Detect which cell encompasses the target text, then output its [X, Y] center coordinate. 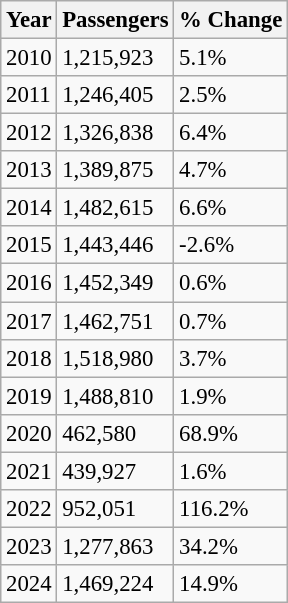
1,462,751 [116, 321]
34.2% [231, 546]
2012 [29, 133]
1,326,838 [116, 133]
0.7% [231, 321]
1,443,446 [116, 245]
1,452,349 [116, 283]
2014 [29, 208]
14.9% [231, 584]
2018 [29, 358]
1,482,615 [116, 208]
2024 [29, 584]
-2.6% [231, 245]
1,488,810 [116, 396]
2023 [29, 546]
3.7% [231, 358]
1.9% [231, 396]
2021 [29, 471]
2022 [29, 509]
4.7% [231, 170]
952,051 [116, 509]
1.6% [231, 471]
439,927 [116, 471]
0.6% [231, 283]
Year [29, 20]
1,215,923 [116, 58]
1,277,863 [116, 546]
% Change [231, 20]
2013 [29, 170]
116.2% [231, 509]
1,246,405 [116, 95]
6.6% [231, 208]
462,580 [116, 433]
2015 [29, 245]
1,518,980 [116, 358]
2010 [29, 58]
2017 [29, 321]
2.5% [231, 95]
2020 [29, 433]
68.9% [231, 433]
5.1% [231, 58]
Passengers [116, 20]
2019 [29, 396]
2011 [29, 95]
1,389,875 [116, 170]
6.4% [231, 133]
2016 [29, 283]
1,469,224 [116, 584]
